Capture the cell that displays the provided text and extract its [X, Y] central coordinate. 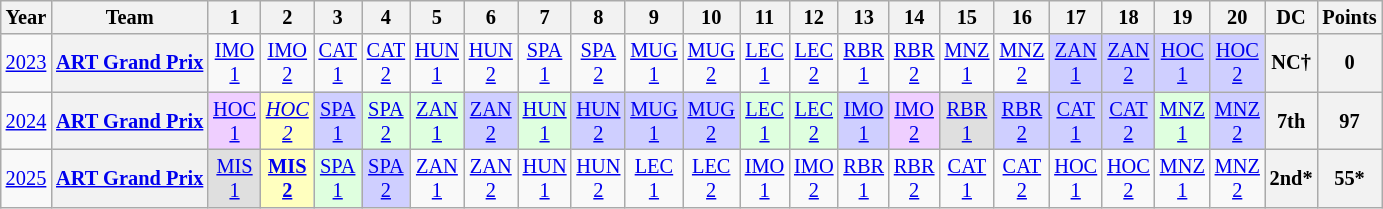
11 [764, 17]
2024 [26, 121]
4 [386, 17]
Points [1349, 17]
2025 [26, 178]
7th [1292, 121]
17 [1076, 17]
14 [914, 17]
NC† [1292, 63]
13 [863, 17]
Year [26, 17]
2023 [26, 63]
1 [234, 17]
MIS1 [234, 178]
97 [1349, 121]
9 [654, 17]
15 [966, 17]
12 [814, 17]
16 [1022, 17]
10 [712, 17]
7 [545, 17]
2nd* [1292, 178]
6 [491, 17]
2 [288, 17]
5 [437, 17]
20 [1238, 17]
DC [1292, 17]
8 [598, 17]
Team [130, 17]
3 [338, 17]
MIS2 [288, 178]
18 [1128, 17]
55* [1349, 178]
19 [1182, 17]
0 [1349, 63]
